Pinpoint the cell where the given text exists, returning its [x, y] midpoint coordinate. 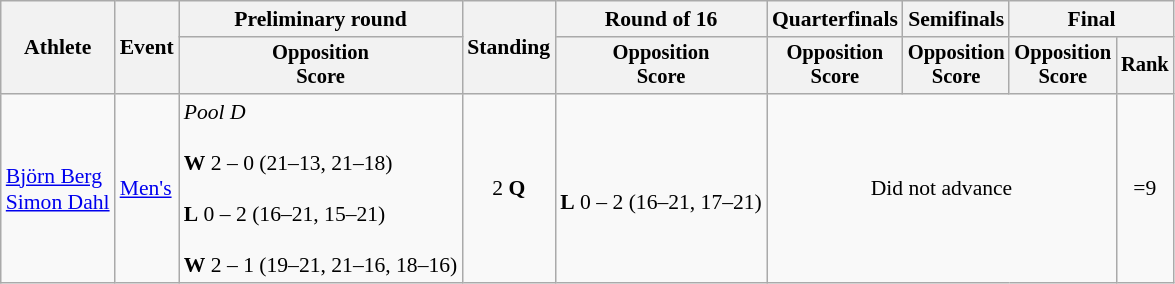
Event [147, 48]
2 Q [508, 188]
Quarterfinals [835, 19]
Preliminary round [321, 19]
=9 [1145, 188]
Athlete [58, 48]
Semifinals [956, 19]
Björn BergSimon Dahl [58, 188]
L 0 – 2 (16–21, 17–21) [661, 188]
Final [1091, 19]
Rank [1145, 66]
Standing [508, 48]
Men's [147, 188]
Round of 16 [661, 19]
Did not advance [942, 188]
Pool DW 2 – 0 (21–13, 21–18)L 0 – 2 (16–21, 15–21)W 2 – 1 (19–21, 21–16, 18–16) [321, 188]
